Provide the (X, Y) coordinate of the cell's center where the given text is located.  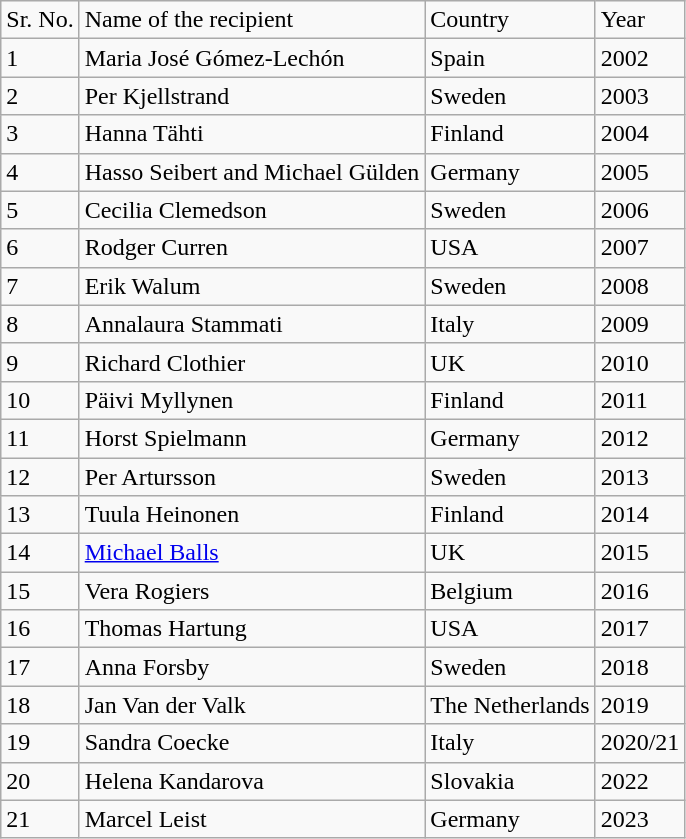
Cecilia Clemedson (252, 210)
Sandra Coecke (252, 743)
5 (40, 210)
3 (40, 134)
Maria José Gómez-Lechón (252, 58)
Jan Van der Valk (252, 705)
6 (40, 248)
Sr. No. (40, 20)
17 (40, 667)
The Netherlands (510, 705)
Päivi Myllynen (252, 400)
4 (40, 172)
14 (40, 553)
2012 (640, 438)
Belgium (510, 591)
Erik Walum (252, 286)
1 (40, 58)
13 (40, 515)
11 (40, 438)
2017 (640, 629)
12 (40, 477)
15 (40, 591)
2014 (640, 515)
Name of the recipient (252, 20)
Annalaura Stammati (252, 324)
Horst Spielmann (252, 438)
2013 (640, 477)
Country (510, 20)
Vera Rogiers (252, 591)
8 (40, 324)
Hanna Tähti (252, 134)
2009 (640, 324)
21 (40, 819)
2016 (640, 591)
Richard Clothier (252, 362)
Hasso Seibert and Michael Gülden (252, 172)
2019 (640, 705)
2011 (640, 400)
Marcel Leist (252, 819)
2003 (640, 96)
2007 (640, 248)
2006 (640, 210)
9 (40, 362)
Slovakia (510, 781)
2004 (640, 134)
Per Artursson (252, 477)
Anna Forsby (252, 667)
Year (640, 20)
Spain (510, 58)
20 (40, 781)
2010 (640, 362)
2008 (640, 286)
7 (40, 286)
Michael Balls (252, 553)
2020/21 (640, 743)
18 (40, 705)
2002 (640, 58)
2023 (640, 819)
2022 (640, 781)
16 (40, 629)
2018 (640, 667)
10 (40, 400)
Helena Kandarova (252, 781)
19 (40, 743)
Per Kjellstrand (252, 96)
Rodger Curren (252, 248)
2015 (640, 553)
Thomas Hartung (252, 629)
Tuula Heinonen (252, 515)
2005 (640, 172)
2 (40, 96)
